Search for the cell housing the specified text and yield its (x, y) center coordinate. 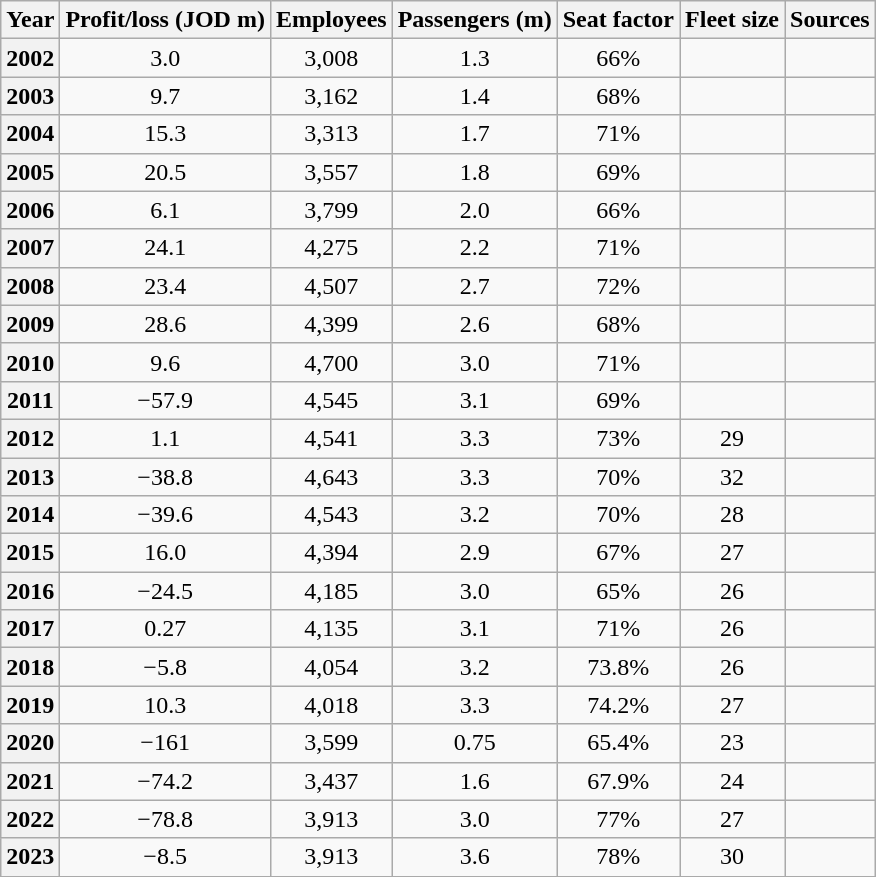
74.2% (618, 705)
2.9 (474, 553)
3,437 (331, 781)
Profit/loss (JOD m) (166, 20)
4,018 (331, 705)
2015 (30, 553)
16.0 (166, 553)
4,643 (331, 477)
67.9% (618, 781)
2009 (30, 324)
28.6 (166, 324)
−74.2 (166, 781)
4,135 (331, 629)
77% (618, 819)
73% (618, 438)
3,599 (331, 743)
−57.9 (166, 400)
4,541 (331, 438)
3,799 (331, 210)
32 (732, 477)
3,557 (331, 172)
9.6 (166, 362)
3.6 (474, 857)
2004 (30, 134)
2010 (30, 362)
2008 (30, 286)
78% (618, 857)
−161 (166, 743)
3,008 (331, 58)
2005 (30, 172)
65.4% (618, 743)
2011 (30, 400)
2.0 (474, 210)
2018 (30, 667)
1.6 (474, 781)
2022 (30, 819)
2019 (30, 705)
1.8 (474, 172)
73.8% (618, 667)
Sources (830, 20)
2002 (30, 58)
3,162 (331, 96)
4,394 (331, 553)
0.27 (166, 629)
2006 (30, 210)
−38.8 (166, 477)
1.7 (474, 134)
4,700 (331, 362)
Seat factor (618, 20)
30 (732, 857)
−8.5 (166, 857)
65% (618, 591)
23.4 (166, 286)
24 (732, 781)
Employees (331, 20)
2017 (30, 629)
29 (732, 438)
−5.8 (166, 667)
2007 (30, 248)
Fleet size (732, 20)
1.1 (166, 438)
2.6 (474, 324)
4,275 (331, 248)
−39.6 (166, 515)
0.75 (474, 743)
23 (732, 743)
67% (618, 553)
6.1 (166, 210)
2020 (30, 743)
2014 (30, 515)
4,185 (331, 591)
1.3 (474, 58)
1.4 (474, 96)
4,054 (331, 667)
15.3 (166, 134)
72% (618, 286)
2003 (30, 96)
4,507 (331, 286)
10.3 (166, 705)
2016 (30, 591)
28 (732, 515)
−78.8 (166, 819)
4,543 (331, 515)
Passengers (m) (474, 20)
Year (30, 20)
2013 (30, 477)
2023 (30, 857)
4,399 (331, 324)
3,313 (331, 134)
2012 (30, 438)
24.1 (166, 248)
4,545 (331, 400)
2.7 (474, 286)
20.5 (166, 172)
9.7 (166, 96)
2.2 (474, 248)
2021 (30, 781)
−24.5 (166, 591)
